Determine the (X, Y) coordinate at the center of the cell enclosing the given text.  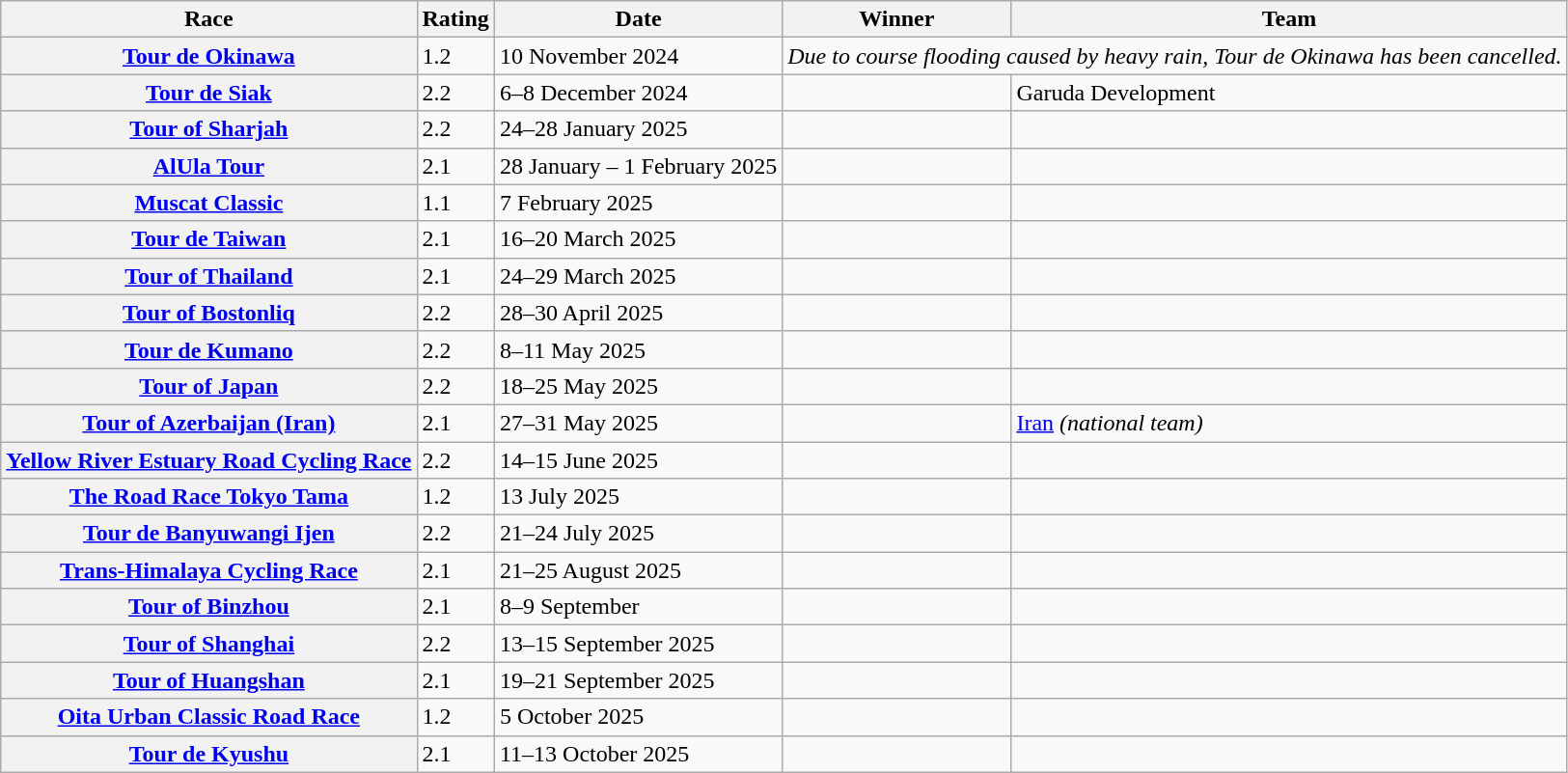
5 October 2025 (638, 717)
AlUla Tour (208, 166)
Tour of Huangshan (208, 680)
Tour de Taiwan (208, 239)
Tour of Binzhou (208, 607)
Oita Urban Classic Road Race (208, 717)
Winner (897, 19)
14–15 June 2025 (638, 460)
21–25 August 2025 (638, 570)
Tour de Banyuwangi Ijen (208, 534)
Tour of Thailand (208, 276)
6–8 December 2024 (638, 93)
21–24 July 2025 (638, 534)
Yellow River Estuary Road Cycling Race (208, 460)
13 July 2025 (638, 497)
Tour of Azerbaijan (Iran) (208, 423)
1.1 (455, 203)
18–25 May 2025 (638, 386)
Race (208, 19)
16–20 March 2025 (638, 239)
19–21 September 2025 (638, 680)
The Road Race Tokyo Tama (208, 497)
Team (1289, 19)
8–9 September (638, 607)
Garuda Development (1289, 93)
27–31 May 2025 (638, 423)
Trans-Himalaya Cycling Race (208, 570)
24–28 January 2025 (638, 129)
Tour de Kumano (208, 349)
Date (638, 19)
Due to course flooding caused by heavy rain, Tour de Okinawa has been cancelled. (1175, 56)
Tour de Okinawa (208, 56)
8–11 May 2025 (638, 349)
13–15 September 2025 (638, 644)
Tour of Japan (208, 386)
Tour de Kyushu (208, 754)
28 January – 1 February 2025 (638, 166)
Tour of Sharjah (208, 129)
Tour of Shanghai (208, 644)
Rating (455, 19)
28–30 April 2025 (638, 313)
7 February 2025 (638, 203)
Tour of Bostonliq (208, 313)
Tour de Siak (208, 93)
11–13 October 2025 (638, 754)
10 November 2024 (638, 56)
Iran (national team) (1289, 423)
24–29 March 2025 (638, 276)
Muscat Classic (208, 203)
